Return [x, y] of the center of cell containing provided text 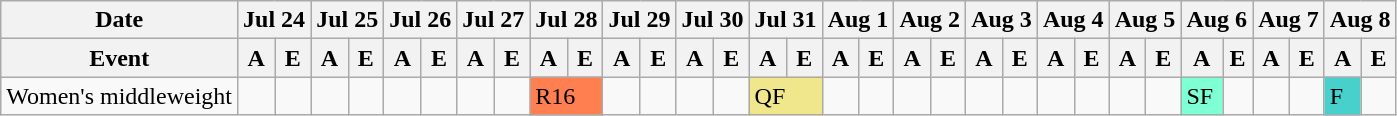
Jul 24 [274, 20]
Jul 30 [712, 20]
Jul 28 [566, 20]
R16 [566, 96]
Jul 26 [420, 20]
Women's middleweight [120, 96]
Aug 4 [1073, 20]
F [1342, 96]
Aug 7 [1289, 20]
Aug 2 [930, 20]
Aug 6 [1217, 20]
Event [120, 58]
Aug 8 [1360, 20]
QF [786, 96]
Jul 31 [786, 20]
Date [120, 20]
Jul 25 [348, 20]
Jul 29 [640, 20]
Aug 3 [1002, 20]
Aug 1 [858, 20]
Aug 5 [1145, 20]
Jul 27 [494, 20]
SF [1202, 96]
